Provide the [x, y] coordinate of the cell's center where the given text is located.  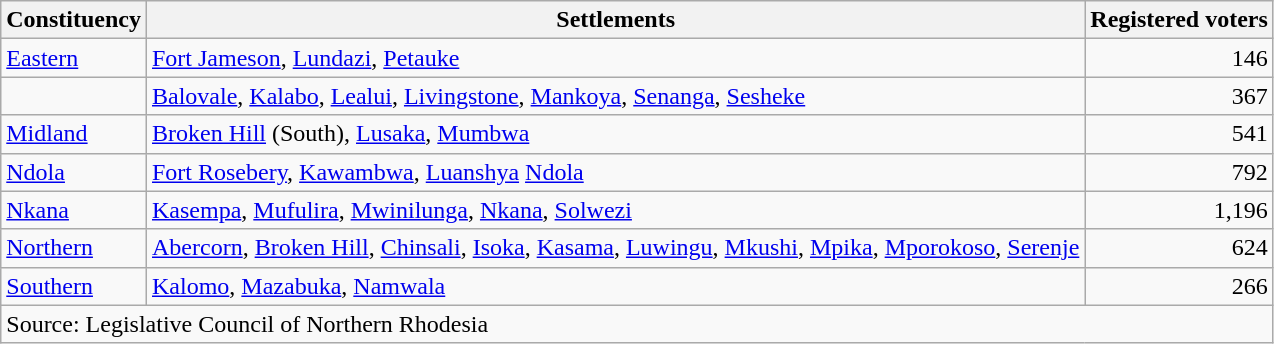
Source: Legislative Council of Northern Rhodesia [638, 324]
Broken Hill (South), Lusaka, Mumbwa [615, 134]
792 [1180, 172]
541 [1180, 134]
367 [1180, 96]
Nkana [74, 210]
Northern [74, 248]
Settlements [615, 20]
Abercorn, Broken Hill, Chinsali, Isoka, Kasama, Luwingu, Mkushi, Mpika, Mporokoso, Serenje [615, 248]
Eastern [74, 58]
Ndola [74, 172]
Fort Jameson, Lundazi, Petauke [615, 58]
1,196 [1180, 210]
Fort Rosebery, Kawambwa, Luanshya Ndola [615, 172]
Constituency [74, 20]
146 [1180, 58]
Kasempa, Mufulira, Mwinilunga, Nkana, Solwezi [615, 210]
Kalomo, Mazabuka, Namwala [615, 286]
Midland [74, 134]
Registered voters [1180, 20]
Southern [74, 286]
266 [1180, 286]
624 [1180, 248]
Balovale, Kalabo, Lealui, Livingstone, Mankoya, Senanga, Sesheke [615, 96]
